Extract the (X, Y) coordinate from the center of the cell holding the provided text.  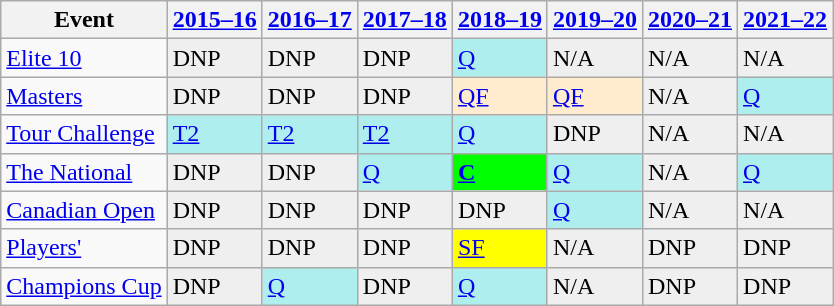
The National (84, 172)
C (500, 172)
Elite 10 (84, 58)
Canadian Open (84, 210)
Champions Cup (84, 286)
2016–17 (310, 20)
Tour Challenge (84, 134)
SF (500, 248)
Players' (84, 248)
2020–21 (690, 20)
2019–20 (594, 20)
2018–19 (500, 20)
Event (84, 20)
2017–18 (404, 20)
Masters (84, 96)
2015–16 (214, 20)
2021–22 (786, 20)
